From the cell containing the given text, extract its center point as [X, Y] coordinate. 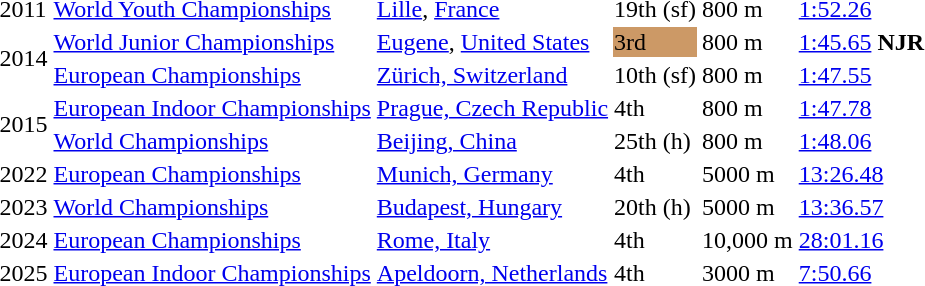
20th (h) [656, 207]
25th (h) [656, 141]
1:45.65 NJR [861, 42]
13:36.57 [861, 207]
28:01.16 [861, 240]
Rome, Italy [492, 240]
Munich, Germany [492, 174]
Beijing, China [492, 141]
3rd [656, 42]
10th (sf) [656, 75]
1:48.06 [861, 141]
Budapest, Hungary [492, 207]
European Indoor Championships [212, 108]
10,000 m [748, 240]
1:47.55 [861, 75]
1:47.78 [861, 108]
Eugene, United States [492, 42]
13:26.48 [861, 174]
World Junior Championships [212, 42]
Prague, Czech Republic [492, 108]
Zürich, Switzerland [492, 75]
